From the cell containing the given text, extract its center point as (X, Y) coordinate. 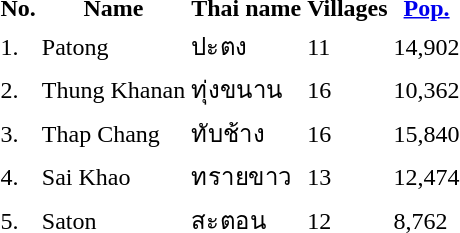
ทุ่งขนาน (246, 90)
ปะตง (246, 46)
Patong (113, 46)
ทับช้าง (246, 133)
11 (348, 46)
Thung Khanan (113, 90)
Sai Khao (113, 176)
13 (348, 176)
ทรายขาว (246, 176)
Thap Chang (113, 133)
